Extract the [x, y] coordinate from the center of the cell holding the provided text.  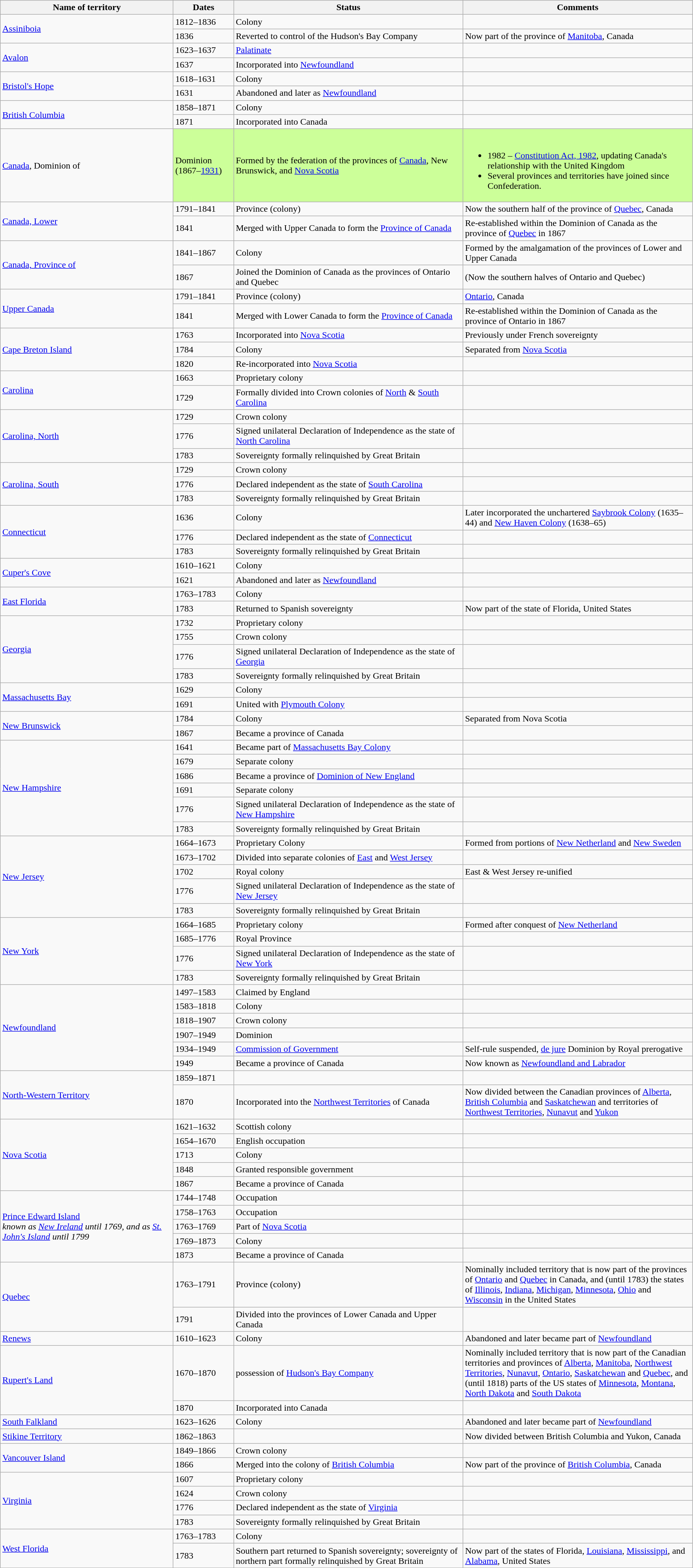
Canada, Province of [87, 265]
1624 [203, 1493]
Name of territory [87, 8]
Formed from portions of New Netherland and New Sweden [578, 843]
Formed by the federation of the provinces of Canada, New Brunswick, and Nova Scotia [348, 165]
Merged into the colony of British Columbia [348, 1465]
1755 [203, 637]
Avalon [87, 57]
Nova Scotia [87, 1155]
Declared independent as the state of Connecticut [348, 537]
Signed unilateral Declaration of Independence as the state of New York [348, 958]
1873 [203, 1255]
Granted responsible government [348, 1169]
Re-established within the Dominion of Canada as the province of Quebec in 1867 [578, 228]
Canada, Dominion of [87, 165]
1713 [203, 1155]
1631 [203, 93]
1763–1769 [203, 1226]
1866 [203, 1465]
1623–1626 [203, 1422]
1664–1673 [203, 843]
Cape Breton Island [87, 349]
1769–1873 [203, 1241]
Reverted to control of the Hudson's Bay Company [348, 36]
1791 [203, 1319]
Stikine Territory [87, 1436]
West Florida [87, 1548]
(Now the southern halves of Ontario and Quebec) [578, 277]
1686 [203, 776]
Rupert's Land [87, 1380]
Divided into the provinces of Lower Canada and Upper Canada [348, 1319]
Incorporated into the Northwest Territories of Canada [348, 1102]
East & West Jersey re-unified [578, 872]
Proprietary Colony [348, 843]
Signed unilateral Declaration of Independence as the state of North Carolina [348, 436]
Became a province of Dominion of New England [348, 776]
1497–1583 [203, 992]
1670–1870 [203, 1373]
Self-rule suspended, de jure Dominion by Royal prerogative [578, 1049]
Renews [87, 1339]
South Falkland [87, 1422]
Later incorporated the unchartered Saybrook Colony (1635–44) and New Haven Colony (1638–65) [578, 517]
Now known as Newfoundland and Labrador [578, 1063]
1641 [203, 747]
Formally divided into Crown colonies of North & South Carolina [348, 397]
Formed after conquest of New Netherland [578, 925]
Now divided between British Columbia and Yukon, Canada [578, 1436]
Dominion [348, 1035]
1610–1621 [203, 566]
Merged with Lower Canada to form the Province of Canada [348, 316]
Re-incorporated into Nova Scotia [348, 364]
East Florida [87, 601]
1907–1949 [203, 1035]
Signed unilateral Declaration of Independence as the state of New Jersey [348, 891]
Dominion (1867–1931) [203, 165]
1685–1776 [203, 939]
Incorporated into Newfoundland [348, 65]
Declared independent as the state of South Carolina [348, 484]
Formed by the amalgamation of the provinces of Lower and Upper Canada [578, 252]
Re-established within the Dominion of Canada as the province of Ontario in 1867 [578, 316]
Commission of Government [348, 1049]
New Brunswick [87, 726]
Declared independent as the state of Virginia [348, 1508]
1862–1863 [203, 1436]
Claimed by England [348, 992]
New York [87, 951]
1949 [203, 1063]
Status [348, 8]
New Jersey [87, 877]
1763–1791 [203, 1285]
Virginia [87, 1500]
Now divided between the Canadian provinces of Alberta, British Columbia and Saskatchewan and territories of Northwest Territories, Nunavut and Yukon [578, 1102]
1820 [203, 364]
1836 [203, 36]
1636 [203, 517]
English occupation [348, 1141]
Divided into separate colonies of East and West Jersey [348, 857]
Returned to Spanish sovereignty [348, 609]
1732 [203, 623]
1673–1702 [203, 857]
Vancouver Island [87, 1458]
Cuper's Cove [87, 573]
Upper Canada [87, 309]
1654–1670 [203, 1141]
1934–1949 [203, 1049]
1621–1632 [203, 1127]
Part of Nova Scotia [348, 1226]
1871 [203, 122]
1818–1907 [203, 1020]
1859–1871 [203, 1078]
Carolina [87, 390]
1858–1871 [203, 107]
Joined the Dominion of Canada as the provinces of Ontario and Quebec [348, 277]
Ontario, Canada [578, 297]
1664–1685 [203, 925]
Signed unilateral Declaration of Independence as the state of New Hampshire [348, 809]
1621 [203, 580]
1607 [203, 1479]
Assiniboia [87, 29]
1623–1637 [203, 50]
Royal colony [348, 872]
New Hampshire [87, 788]
1583–1818 [203, 1006]
1610–1623 [203, 1339]
Prince Edward Islandknown as New Ireland until 1769, and as St. John's Island until 1799 [87, 1226]
Dates [203, 8]
1812–1836 [203, 22]
Massachusetts Bay [87, 697]
1848 [203, 1169]
1629 [203, 690]
Comments [578, 8]
Signed unilateral Declaration of Independence as the state of Georgia [348, 656]
Now part of the province of Manitoba, Canada [578, 36]
1849–1866 [203, 1451]
Became part of Massachusetts Bay Colony [348, 747]
Georgia [87, 649]
Quebec [87, 1297]
Previously under French sovereignty [578, 335]
1841–1867 [203, 252]
Now part of the province of British Columbia, Canada [578, 1465]
Now the southern half of the province of Quebec, Canada [578, 209]
possession of Hudson's Bay Company [348, 1373]
British Columbia [87, 114]
Now part of the state of Florida, United States [578, 609]
Now part of the states of Florida, Louisiana, Mississippi, and Alabama, United States [578, 1556]
Connecticut [87, 532]
Scottish colony [348, 1127]
1618–1631 [203, 79]
Incorporated into Nova Scotia [348, 335]
Royal Province [348, 939]
1758–1763 [203, 1212]
Palatinate [348, 50]
North-Western Territory [87, 1095]
Southern part returned to Spanish sovereignty; sovereignty of northern part formally relinquished by Great Britain [348, 1556]
1679 [203, 761]
United with Plymouth Colony [348, 704]
1663 [203, 378]
1744–1748 [203, 1198]
1702 [203, 872]
Carolina, South [87, 484]
Canada, Lower [87, 221]
Merged with Upper Canada to form the Province of Canada [348, 228]
Bristol's Hope [87, 86]
1637 [203, 65]
1763 [203, 335]
Carolina, North [87, 436]
Newfoundland [87, 1027]
